Return [X, Y] of the center of cell containing provided text 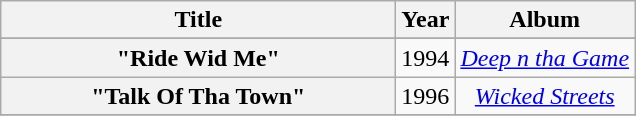
"Ride Wid Me" [198, 58]
"Talk Of Tha Town" [198, 96]
Year [426, 20]
Album [545, 20]
Wicked Streets [545, 96]
Deep n tha Game [545, 58]
1994 [426, 58]
1996 [426, 96]
Title [198, 20]
